Pinpoint the cell where the given text exists, returning its [x, y] midpoint coordinate. 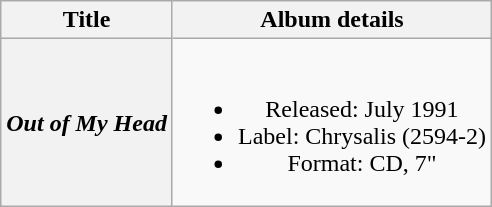
Album details [332, 20]
Released: July 1991Label: Chrysalis (2594-2)Format: CD, 7" [332, 122]
Title [87, 20]
Out of My Head [87, 122]
